Output the (X, Y) coordinate of the center of the cell containing the given text.  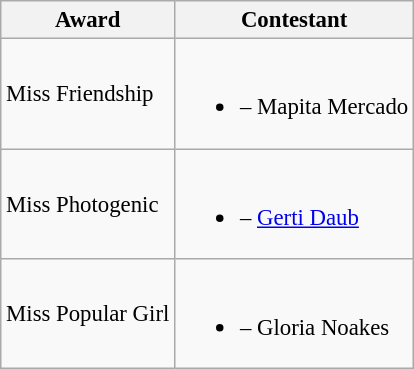
– Mapita Mercado (294, 94)
Award (88, 20)
– Gerti Daub (294, 204)
Miss Photogenic (88, 204)
Contestant (294, 20)
Miss Friendship (88, 94)
Miss Popular Girl (88, 314)
– Gloria Noakes (294, 314)
